Determine the (x, y) coordinate at the center of the cell enclosing the given text.  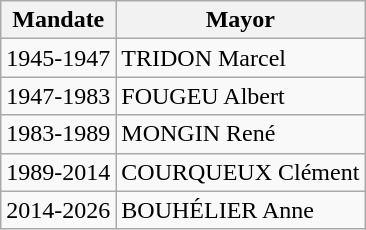
2014-2026 (58, 210)
1983-1989 (58, 134)
FOUGEU Albert (240, 96)
1945-1947 (58, 58)
BOUHÉLIER Anne (240, 210)
MONGIN René (240, 134)
Mandate (58, 20)
COURQUEUX Clément (240, 172)
Mayor (240, 20)
1989-2014 (58, 172)
TRIDON Marcel (240, 58)
1947-1983 (58, 96)
